Determine the (x, y) coordinate at the center of the cell enclosing the given text.  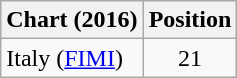
Italy (FIMI) (72, 58)
21 (190, 58)
Chart (2016) (72, 20)
Position (190, 20)
